Return [x, y] of the center of cell containing provided text 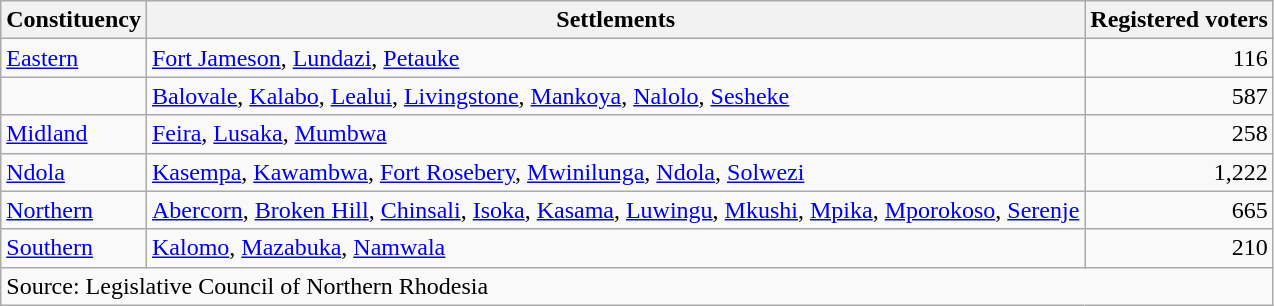
Ndola [74, 172]
Northern [74, 210]
Midland [74, 134]
Feira, Lusaka, Mumbwa [615, 134]
Fort Jameson, Lundazi, Petauke [615, 58]
Constituency [74, 20]
258 [1180, 134]
Balovale, Kalabo, Lealui, Livingstone, Mankoya, Nalolo, Sesheke [615, 96]
1,222 [1180, 172]
Kasempa, Kawambwa, Fort Rosebery, Mwinilunga, Ndola, Solwezi [615, 172]
Kalomo, Mazabuka, Namwala [615, 248]
Southern [74, 248]
Source: Legislative Council of Northern Rhodesia [638, 286]
587 [1180, 96]
665 [1180, 210]
Registered voters [1180, 20]
Eastern [74, 58]
Abercorn, Broken Hill, Chinsali, Isoka, Kasama, Luwingu, Mkushi, Mpika, Mporokoso, Serenje [615, 210]
116 [1180, 58]
Settlements [615, 20]
210 [1180, 248]
